From the cell containing the given text, extract its center point as (x, y) coordinate. 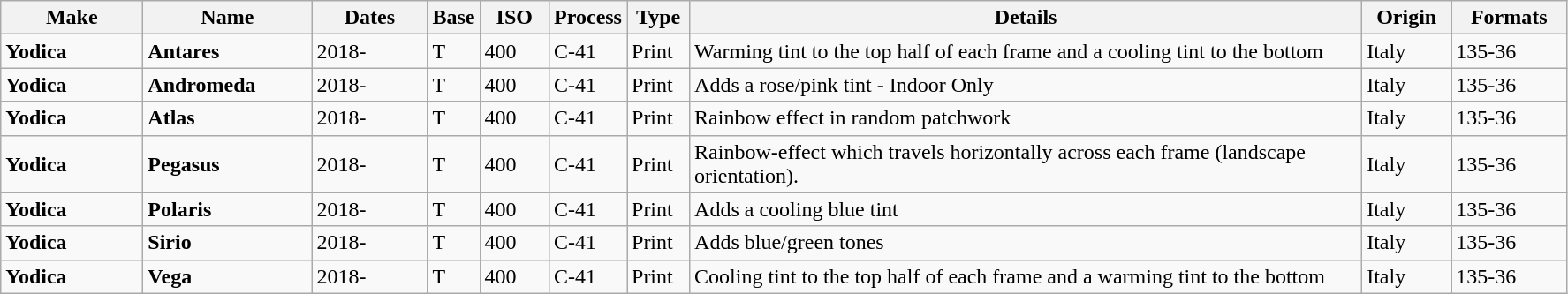
Rainbow effect in random patchwork (1026, 118)
Name (228, 18)
Formats (1509, 18)
Type (659, 18)
Details (1026, 18)
Origin (1406, 18)
Cooling tint to the top half of each frame and a warming tint to the bottom (1026, 276)
Atlas (228, 118)
Adds a cooling blue tint (1026, 209)
Warming tint to the top half of each frame and a cooling tint to the bottom (1026, 51)
Pegasus (228, 164)
Base (454, 18)
Andromeda (228, 85)
Adds a rose/pink tint - Indoor Only (1026, 85)
ISO (514, 18)
Dates (369, 18)
Make (72, 18)
Polaris (228, 209)
Antares (228, 51)
Adds blue/green tones (1026, 243)
Process (588, 18)
Sirio (228, 243)
Rainbow-effect which travels horizontally across each frame (landscape orientation). (1026, 164)
Vega (228, 276)
